Return the (x, y) coordinate for the center point of the cell that contains the specified text.  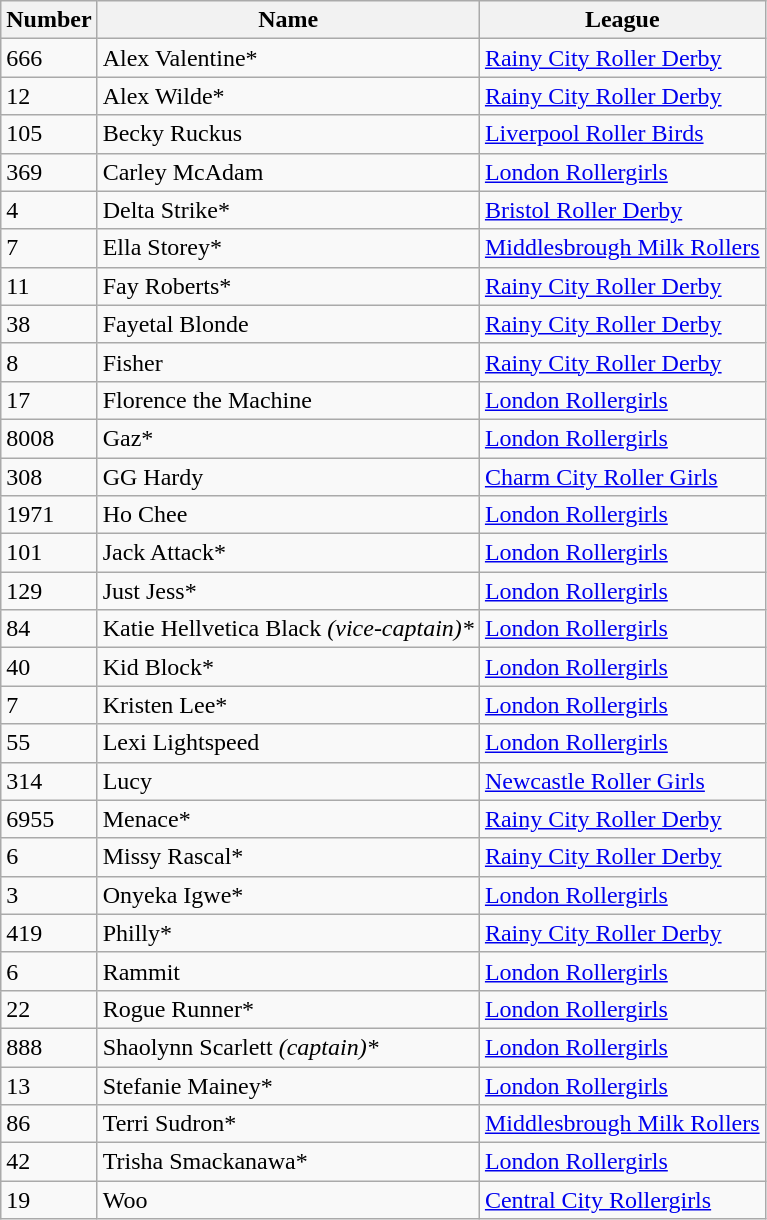
Fisher (288, 362)
Kid Block* (288, 667)
8 (49, 362)
8008 (49, 438)
86 (49, 1124)
3 (49, 895)
League (622, 20)
Shaolynn Scarlett (captain)* (288, 1047)
Terri Sudron* (288, 1124)
Philly* (288, 933)
Carley McAdam (288, 172)
Alex Valentine* (288, 58)
666 (49, 58)
12 (49, 96)
Charm City Roller Girls (622, 477)
Just Jess* (288, 591)
Woo (288, 1200)
314 (49, 781)
84 (49, 629)
GG Hardy (288, 477)
308 (49, 477)
Florence the Machine (288, 400)
4 (49, 210)
Rammit (288, 971)
17 (49, 400)
Lexi Lightspeed (288, 743)
38 (49, 324)
40 (49, 667)
129 (49, 591)
Onyeka Igwe* (288, 895)
Kristen Lee* (288, 705)
55 (49, 743)
Gaz* (288, 438)
Menace* (288, 819)
19 (49, 1200)
Trisha Smackanawa* (288, 1162)
11 (49, 286)
Lucy (288, 781)
Fayetal Blonde (288, 324)
Ho Chee (288, 515)
13 (49, 1085)
369 (49, 172)
6955 (49, 819)
101 (49, 553)
Name (288, 20)
Number (49, 20)
Becky Ruckus (288, 134)
Alex Wilde* (288, 96)
Bristol Roller Derby (622, 210)
Ella Storey* (288, 248)
Newcastle Roller Girls (622, 781)
Delta Strike* (288, 210)
Jack Attack* (288, 553)
Missy Rascal* (288, 857)
Central City Rollergirls (622, 1200)
Liverpool Roller Birds (622, 134)
1971 (49, 515)
888 (49, 1047)
105 (49, 134)
Rogue Runner* (288, 1009)
Fay Roberts* (288, 286)
42 (49, 1162)
419 (49, 933)
Stefanie Mainey* (288, 1085)
Katie Hellvetica Black (vice-captain)* (288, 629)
22 (49, 1009)
